Capture the cell that displays the provided text and extract its [X, Y] central coordinate. 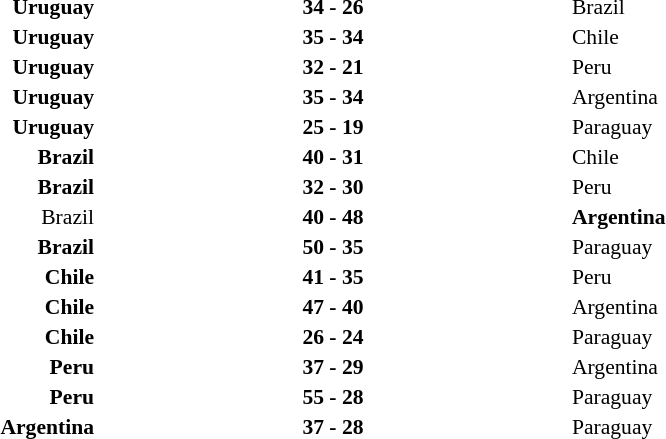
25 - 19 [333, 127]
41 - 35 [333, 277]
32 - 30 [333, 187]
37 - 29 [333, 367]
40 - 31 [333, 157]
32 - 21 [333, 67]
50 - 35 [333, 247]
26 - 24 [333, 337]
47 - 40 [333, 307]
55 - 28 [333, 397]
40 - 48 [333, 217]
